Return [x, y] of the center of cell containing provided text 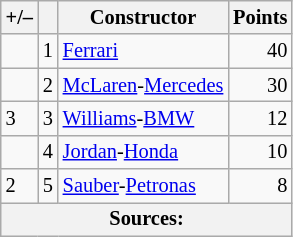
5 [48, 186]
4 [48, 152]
10 [260, 152]
Points [260, 17]
Ferrari [143, 51]
Jordan-Honda [143, 152]
12 [260, 118]
40 [260, 51]
McLaren-Mercedes [143, 85]
Sources: [147, 219]
1 [48, 51]
8 [260, 186]
Sauber-Petronas [143, 186]
Constructor [143, 17]
30 [260, 85]
Williams-BMW [143, 118]
+/– [20, 17]
